Scan for the cell matching the given text and deliver its [X, Y] coordinate at center. 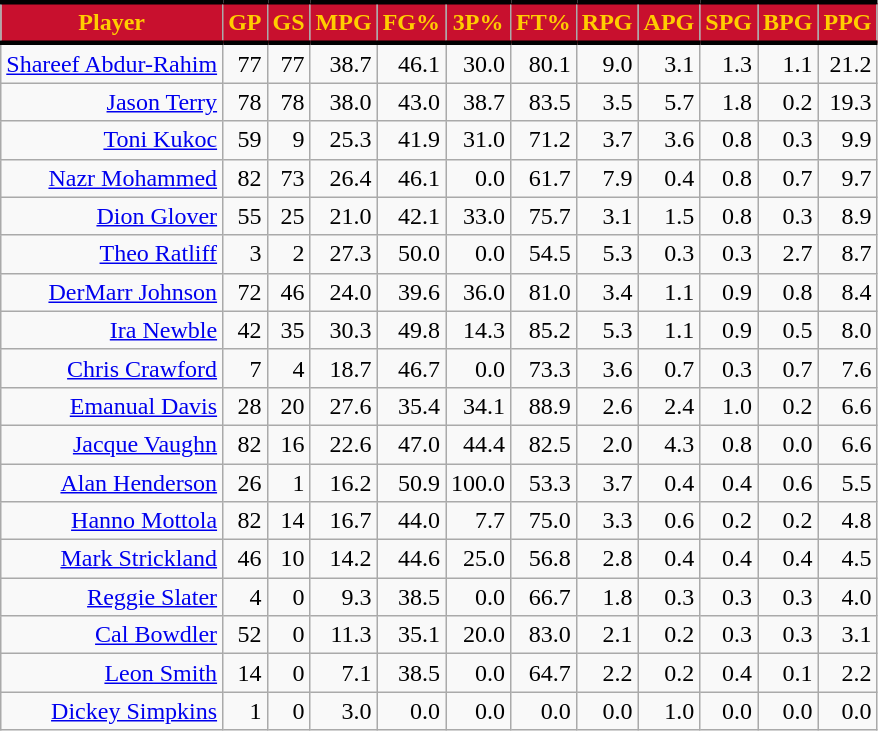
42 [245, 330]
50.0 [411, 254]
18.7 [344, 368]
72 [245, 292]
FG% [411, 22]
44.6 [411, 559]
11.3 [344, 635]
RPG [607, 22]
16.7 [344, 521]
14.3 [478, 330]
2.0 [607, 444]
25.0 [478, 559]
30.3 [344, 330]
Dion Glover [112, 216]
GP [245, 22]
80.1 [544, 63]
16 [288, 444]
Jacque Vaughn [112, 444]
Dickey Simpkins [112, 711]
49.8 [411, 330]
81.0 [544, 292]
2 [288, 254]
9.3 [344, 597]
30.0 [478, 63]
25 [288, 216]
DerMarr Johnson [112, 292]
2.8 [607, 559]
3P% [478, 22]
55 [245, 216]
7.6 [848, 368]
33.0 [478, 216]
3.4 [607, 292]
24.0 [344, 292]
38.0 [344, 102]
Nazr Mohammed [112, 178]
Jason Terry [112, 102]
47.0 [411, 444]
36.0 [478, 292]
PPG [848, 22]
Mark Strickland [112, 559]
66.7 [544, 597]
31.0 [478, 140]
8.9 [848, 216]
53.3 [544, 483]
9 [288, 140]
26 [245, 483]
43.0 [411, 102]
Player [112, 22]
19.3 [848, 102]
0.1 [788, 673]
83.0 [544, 635]
Ira Newble [112, 330]
2.1 [607, 635]
9.0 [607, 63]
9.7 [848, 178]
MPG [344, 22]
21.2 [848, 63]
0.5 [788, 330]
75.0 [544, 521]
7.7 [478, 521]
7 [245, 368]
35.1 [411, 635]
Shareef Abdur-Rahim [112, 63]
Hanno Mottola [112, 521]
8.4 [848, 292]
8.7 [848, 254]
52 [245, 635]
7.9 [607, 178]
34.1 [478, 406]
Alan Henderson [112, 483]
73 [288, 178]
4.8 [848, 521]
Chris Crawford [112, 368]
5.5 [848, 483]
5.7 [669, 102]
59 [245, 140]
APG [669, 22]
Emanual Davis [112, 406]
46.7 [411, 368]
10 [288, 559]
28 [245, 406]
SPG [729, 22]
GS [288, 22]
1.5 [669, 216]
Cal Bowdler [112, 635]
73.3 [544, 368]
44.0 [411, 521]
22.6 [344, 444]
Theo Ratliff [112, 254]
4.3 [669, 444]
26.4 [344, 178]
4.5 [848, 559]
71.2 [544, 140]
50.9 [411, 483]
Reggie Slater [112, 597]
82.5 [544, 444]
42.1 [411, 216]
41.9 [411, 140]
35 [288, 330]
14.2 [344, 559]
56.8 [544, 559]
83.5 [544, 102]
54.5 [544, 254]
100.0 [478, 483]
20 [288, 406]
21.0 [344, 216]
3 [245, 254]
FT% [544, 22]
Leon Smith [112, 673]
20.0 [478, 635]
BPG [788, 22]
3.0 [344, 711]
9.9 [848, 140]
27.3 [344, 254]
8.0 [848, 330]
Toni Kukoc [112, 140]
16.2 [344, 483]
35.4 [411, 406]
61.7 [544, 178]
27.6 [344, 406]
4.0 [848, 597]
7.1 [344, 673]
44.4 [478, 444]
85.2 [544, 330]
3.5 [607, 102]
25.3 [344, 140]
2.4 [669, 406]
64.7 [544, 673]
3.3 [607, 521]
2.7 [788, 254]
1.3 [729, 63]
88.9 [544, 406]
2.6 [607, 406]
75.7 [544, 216]
39.6 [411, 292]
